Capture the cell that displays the provided text and extract its (x, y) central coordinate. 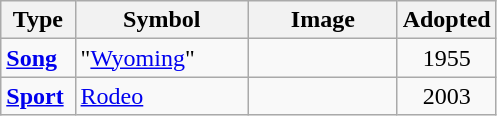
"Wyoming" (162, 58)
Image (322, 20)
2003 (446, 96)
Sport (38, 96)
Song (38, 58)
Type (38, 20)
Adopted (446, 20)
Rodeo (162, 96)
Symbol (162, 20)
1955 (446, 58)
